For the text-containing cell, return its midpoint in [x, y] coordinate format. 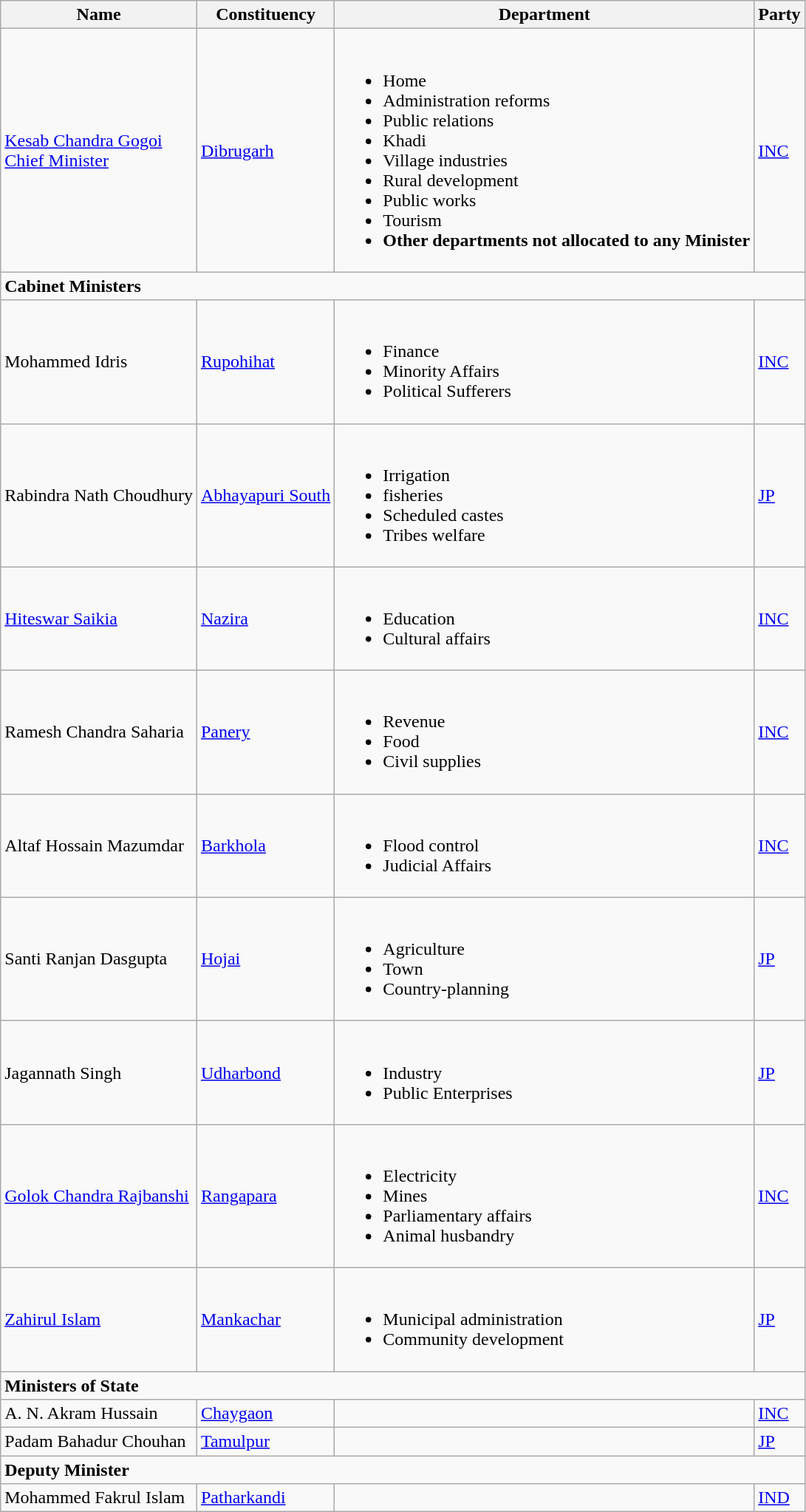
A. N. Akram Hussain [99, 1414]
RevenueFoodCivil supplies [544, 732]
Deputy Minister [403, 1470]
Nazira [265, 619]
Padam Bahadur Chouhan [99, 1442]
Department [544, 15]
Kesab Chandra GogoiChief Minister [99, 151]
IrrigationfisheriesScheduled castesTribes welfare [544, 495]
Panery [265, 732]
Santi Ranjan Dasgupta [99, 959]
Ministers of State [403, 1386]
Mohammed Fakrul Islam [99, 1498]
EducationCultural affairs [544, 619]
Zahirul Islam [99, 1319]
Ramesh Chandra Saharia [99, 732]
HomeAdministration reformsPublic relationsKhadiVillage industriesRural developmentPublic worksTourismOther departments not allocated to any Minister [544, 151]
Chaygaon [265, 1414]
FinanceMinority AffairsPolitical Sufferers [544, 362]
Mankachar [265, 1319]
Rangapara [265, 1196]
Name [99, 15]
Udharbond [265, 1072]
IND [779, 1498]
AgricultureTownCountry-planning [544, 959]
Altaf Hossain Mazumdar [99, 845]
Mohammed Idris [99, 362]
Cabinet Ministers [403, 286]
Hojai [265, 959]
Hiteswar Saikia [99, 619]
Municipal administrationCommunity development [544, 1319]
IndustryPublic Enterprises [544, 1072]
Golok Chandra Rajbanshi [99, 1196]
Dibrugarh [265, 151]
Flood controlJudicial Affairs [544, 845]
Patharkandi [265, 1498]
Barkhola [265, 845]
Rabindra Nath Choudhury [99, 495]
Abhayapuri South [265, 495]
Constituency [265, 15]
ElectricityMinesParliamentary affairsAnimal husbandry [544, 1196]
Party [779, 15]
Jagannath Singh [99, 1072]
Rupohihat [265, 362]
Tamulpur [265, 1442]
